Determine the [x, y] coordinate at the center of the cell enclosing the given text.  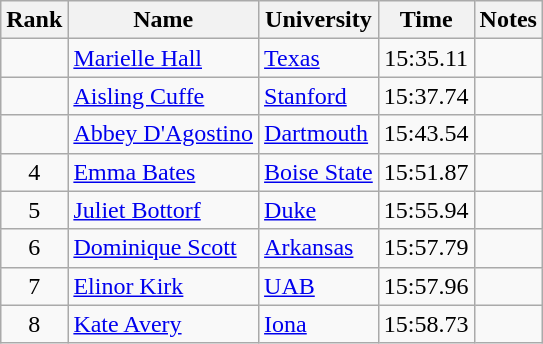
Abbey D'Agostino [164, 134]
15:43.54 [426, 134]
UAB [319, 286]
Arkansas [319, 248]
Texas [319, 58]
5 [34, 210]
Elinor Kirk [164, 286]
Iona [319, 324]
Boise State [319, 172]
University [319, 20]
8 [34, 324]
15:51.87 [426, 172]
Juliet Bottorf [164, 210]
4 [34, 172]
15:57.79 [426, 248]
7 [34, 286]
15:35.11 [426, 58]
6 [34, 248]
15:37.74 [426, 96]
15:55.94 [426, 210]
Notes [508, 20]
Rank [34, 20]
Emma Bates [164, 172]
Marielle Hall [164, 58]
Name [164, 20]
Dartmouth [319, 134]
Aisling Cuffe [164, 96]
15:57.96 [426, 286]
Dominique Scott [164, 248]
Kate Avery [164, 324]
Duke [319, 210]
Stanford [319, 96]
Time [426, 20]
15:58.73 [426, 324]
